Detect which cell encompasses the target text, then output its (X, Y) center coordinate. 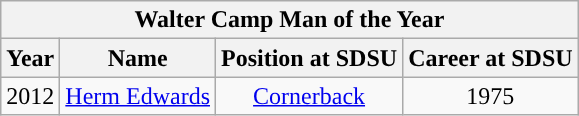
Walter Camp Man of the Year (290, 20)
Herm Edwards (138, 96)
Career at SDSU (491, 58)
Position at SDSU (310, 58)
Year (30, 58)
1975 (491, 96)
Name (138, 58)
2012 (30, 96)
Cornerback (310, 96)
